Provide the (X, Y) coordinate of the cell's center where the given text is located.  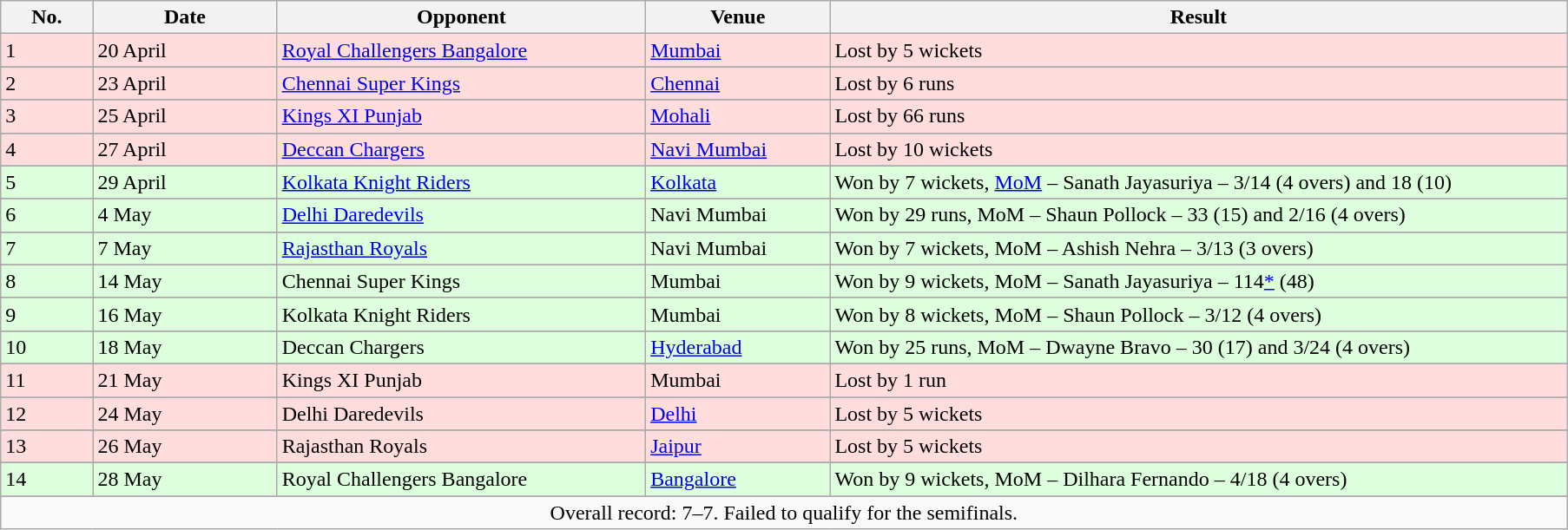
5 (47, 182)
Chennai (738, 83)
Date (185, 17)
7 (47, 248)
10 (47, 347)
1 (47, 50)
6 (47, 215)
21 May (185, 380)
16 May (185, 314)
13 (47, 447)
18 May (185, 347)
24 May (185, 414)
9 (47, 314)
Lost by 10 wickets (1198, 149)
11 (47, 380)
Won by 9 wickets, MoM – Sanath Jayasuriya – 114* (48) (1198, 281)
20 April (185, 50)
Mohali (738, 116)
25 April (185, 116)
Overall record: 7–7. Failed to qualify for the semifinals. (784, 513)
Lost by 6 runs (1198, 83)
23 April (185, 83)
26 May (185, 447)
28 May (185, 480)
Won by 9 wickets, MoM – Dilhara Fernando – 4/18 (4 overs) (1198, 480)
Lost by 66 runs (1198, 116)
14 (47, 480)
14 May (185, 281)
12 (47, 414)
Won by 7 wickets, MoM – Ashish Nehra – 3/13 (3 overs) (1198, 248)
4 May (185, 215)
No. (47, 17)
29 April (185, 182)
Won by 25 runs, MoM – Dwayne Bravo – 30 (17) and 3/24 (4 overs) (1198, 347)
7 May (185, 248)
27 April (185, 149)
Delhi (738, 414)
Opponent (461, 17)
Hyderabad (738, 347)
3 (47, 116)
Result (1198, 17)
Kolkata (738, 182)
2 (47, 83)
Jaipur (738, 447)
4 (47, 149)
Won by 29 runs, MoM – Shaun Pollock – 33 (15) and 2/16 (4 overs) (1198, 215)
8 (47, 281)
Bangalore (738, 480)
Lost by 1 run (1198, 380)
Venue (738, 17)
Won by 7 wickets, MoM – Sanath Jayasuriya – 3/14 (4 overs) and 18 (10) (1198, 182)
Won by 8 wickets, MoM – Shaun Pollock – 3/12 (4 overs) (1198, 314)
